Pinpoint the cell where the given text exists, returning its [x, y] midpoint coordinate. 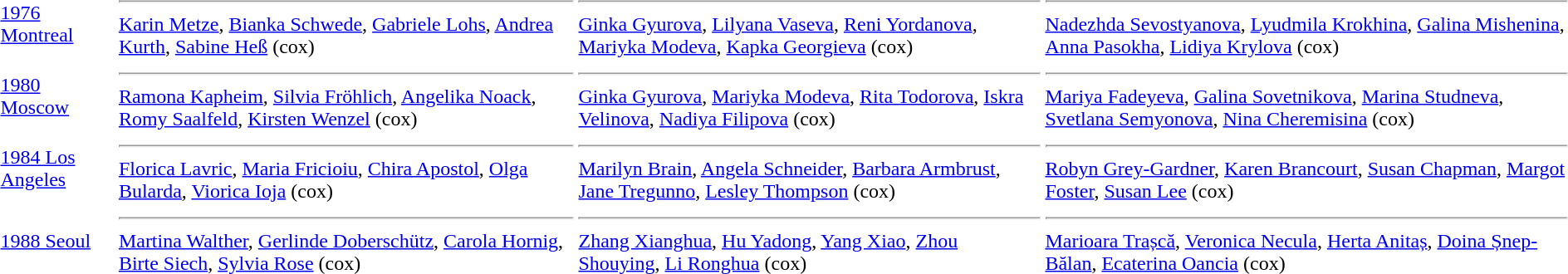
Florica Lavric, Maria Fricioiu, Chira Apostol, Olga Bularda, Viorica Ioja (cox) [345, 169]
Ramona Kapheim, Silvia Fröhlich, Angelika Noack, Romy Saalfeld, Kirsten Wenzel (cox) [345, 96]
Ginka Gyurova, Mariyka Modeva, Rita Todorova, Iskra Velinova, Nadiya Filipova (cox) [809, 96]
Marilyn Brain, Angela Schneider, Barbara Armbrust, Jane Tregunno, Lesley Thompson (cox) [809, 169]
